From the cell containing the given text, extract its center point as (x, y) coordinate. 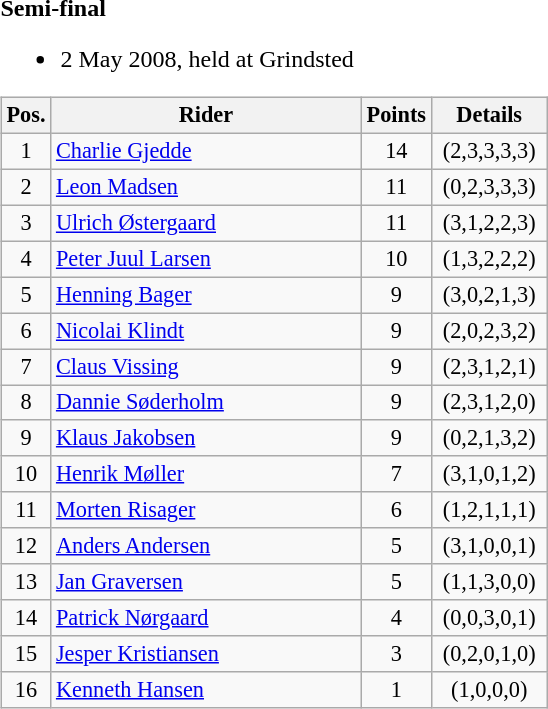
Rider (206, 115)
(0,2,3,3,3) (490, 187)
Ulrich Østergaard (206, 223)
Peter Juul Larsen (206, 259)
(1,2,1,1,1) (490, 510)
Nicolai Klindt (206, 331)
Details (490, 115)
(1,1,3,0,0) (490, 582)
(0,0,3,0,1) (490, 618)
13 (26, 582)
(1,3,2,2,2) (490, 259)
Jan Graversen (206, 582)
(3,1,0,0,1) (490, 546)
15 (26, 654)
Points (396, 115)
Henning Bager (206, 295)
Pos. (26, 115)
Anders Andersen (206, 546)
Morten Risager (206, 510)
(3,1,0,1,2) (490, 474)
(3,0,2,1,3) (490, 295)
(1,0,0,0) (490, 690)
16 (26, 690)
12 (26, 546)
Henrik Møller (206, 474)
(2,3,1,2,1) (490, 367)
(0,2,1,3,2) (490, 438)
8 (26, 402)
2 (26, 187)
(0,2,0,1,0) (490, 654)
Klaus Jakobsen (206, 438)
Leon Madsen (206, 187)
Kenneth Hansen (206, 690)
Claus Vissing (206, 367)
Patrick Nørgaard (206, 618)
Charlie Gjedde (206, 151)
(2,3,3,3,3) (490, 151)
(3,1,2,2,3) (490, 223)
(2,3,1,2,0) (490, 402)
Dannie Søderholm (206, 402)
(2,0,2,3,2) (490, 331)
Jesper Kristiansen (206, 654)
